Locate the cell with the specified text and output its [x, y] center coordinate. 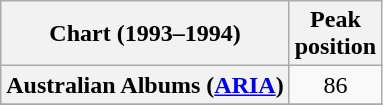
86 [335, 85]
Peakposition [335, 34]
Australian Albums (ARIA) [145, 85]
Chart (1993–1994) [145, 34]
